Search for the cell housing the specified text and yield its (x, y) center coordinate. 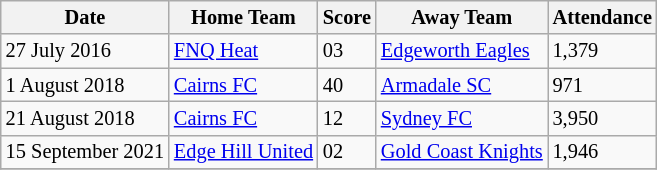
02 (347, 152)
Attendance (602, 17)
3,950 (602, 118)
40 (347, 85)
1 August 2018 (85, 85)
Date (85, 17)
Armadale SC (462, 85)
Away Team (462, 17)
Edgeworth Eagles (462, 51)
21 August 2018 (85, 118)
FNQ Heat (244, 51)
27 July 2016 (85, 51)
Sydney FC (462, 118)
Home Team (244, 17)
12 (347, 118)
Gold Coast Knights (462, 152)
971 (602, 85)
Edge Hill United (244, 152)
Score (347, 17)
1,946 (602, 152)
03 (347, 51)
1,379 (602, 51)
15 September 2021 (85, 152)
